Extract the [x, y] coordinate from the center of the cell holding the provided text.  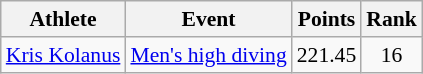
Points [326, 19]
Kris Kolanus [64, 55]
221.45 [326, 55]
16 [392, 55]
Athlete [64, 19]
Rank [392, 19]
Event [208, 19]
Men's high diving [208, 55]
